Identify which cell holds the provided text, then report its (X, Y) central coordinate. 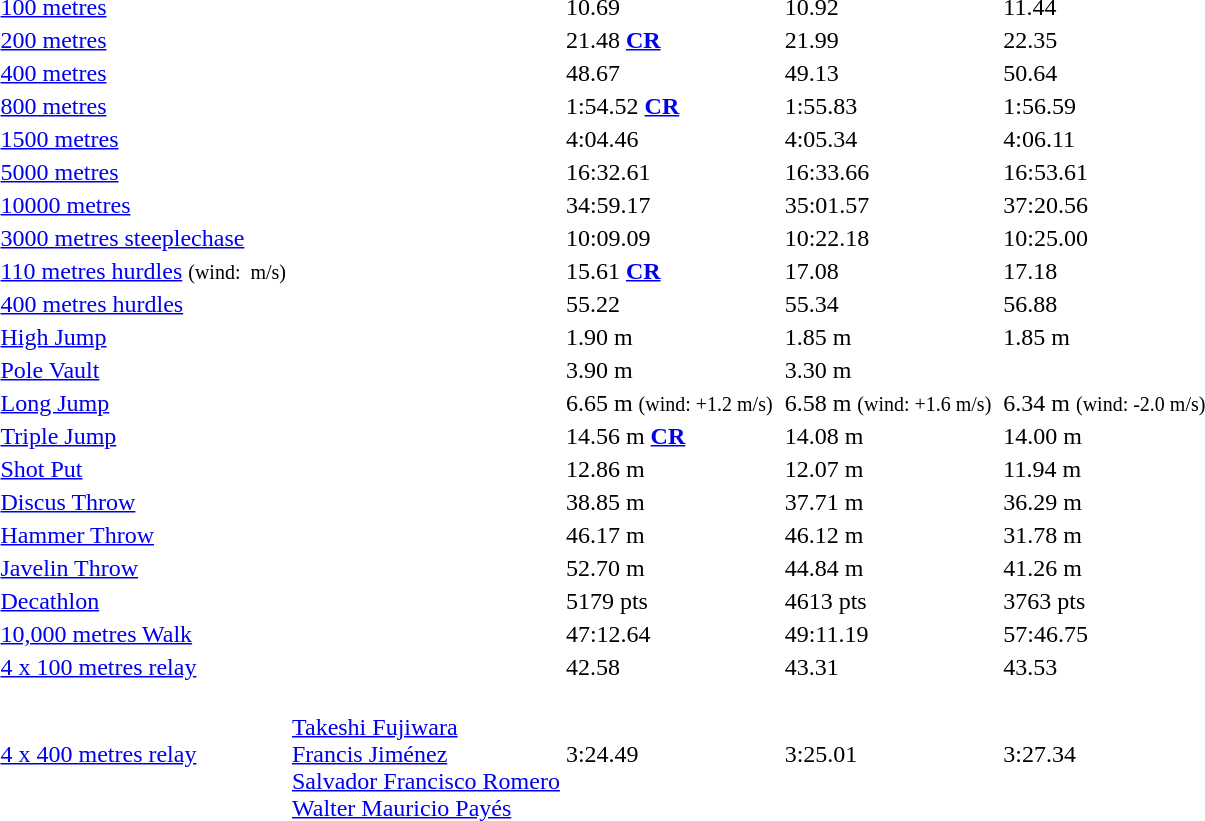
16:32.61 (669, 172)
49.13 (888, 73)
1:54.52 CR (669, 106)
43.31 (888, 667)
5179 pts (669, 601)
10:22.18 (888, 238)
3.90 m (669, 370)
6.65 m (wind: +1.2 m/s) (669, 403)
21.48 CR (669, 40)
34:59.17 (669, 205)
21.99 (888, 40)
49:11.19 (888, 634)
46.12 m (888, 535)
3.30 m (888, 370)
46.17 m (669, 535)
55.34 (888, 304)
1:55.83 (888, 106)
48.67 (669, 73)
55.22 (669, 304)
38.85 m (669, 502)
12.07 m (888, 469)
6.58 m (wind: +1.6 m/s) (888, 403)
1.90 m (669, 337)
10:09.09 (669, 238)
44.84 m (888, 568)
52.70 m (669, 568)
47:12.64 (669, 634)
42.58 (669, 667)
37.71 m (888, 502)
16:33.66 (888, 172)
14.08 m (888, 436)
17.08 (888, 271)
14.56 m CR (669, 436)
12.86 m (669, 469)
35:01.57 (888, 205)
4613 pts (888, 601)
15.61 CR (669, 271)
1.85 m (888, 337)
4:04.46 (669, 139)
4:05.34 (888, 139)
